Determine the (x, y) coordinate at the center of the cell enclosing the given text.  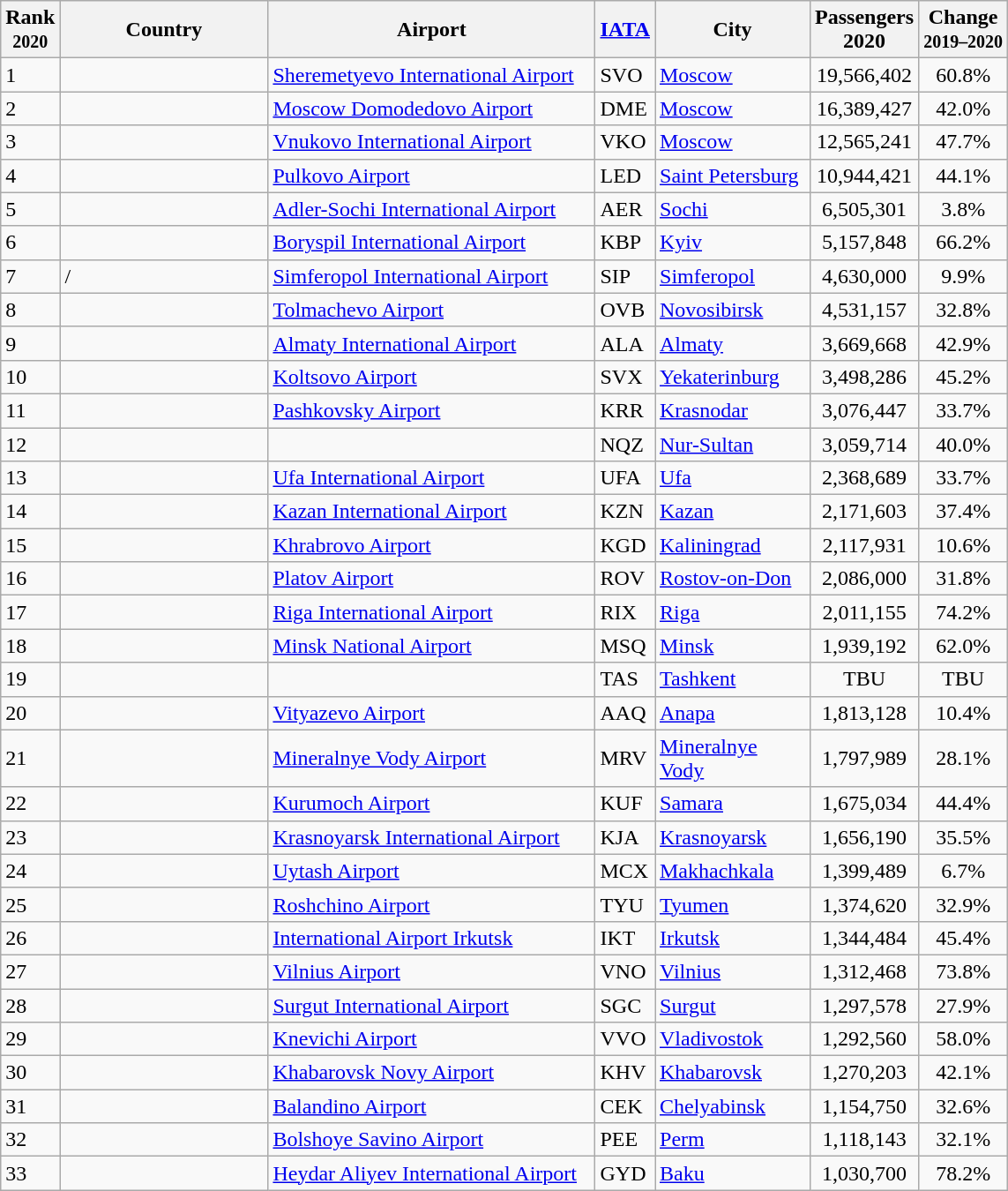
21 (30, 759)
Ufa (732, 478)
4 (30, 176)
AER (625, 209)
30 (30, 1073)
11 (30, 410)
1,399,489 (864, 871)
1,297,578 (864, 1005)
Kaliningrad (732, 545)
19,566,402 (864, 75)
VVO (625, 1039)
Moscow Domodedovo Airport (432, 109)
KJA (625, 837)
Adler-Sochi International Airport (432, 209)
ROV (625, 579)
15 (30, 545)
Almaty International Airport (432, 343)
1,656,190 (864, 837)
Sheremetyevo International Airport (432, 75)
MRV (625, 759)
10.4% (963, 713)
Baku (732, 1173)
Riga (732, 612)
10.6% (963, 545)
Kazan International Airport (432, 512)
Irkutsk (732, 938)
37.4% (963, 512)
GYD (625, 1173)
14 (30, 512)
Novosibirsk (732, 310)
SVO (625, 75)
26 (30, 938)
62.0% (963, 646)
1,292,560 (864, 1039)
Krasnodar (732, 410)
22 (30, 804)
KRR (625, 410)
31 (30, 1106)
9.9% (963, 276)
KUF (625, 804)
Balandino Airport (432, 1106)
Heydar Aliyev International Airport (432, 1173)
2,117,931 (864, 545)
International Airport Irkutsk (432, 938)
AAQ (625, 713)
58.0% (963, 1039)
32.6% (963, 1106)
24 (30, 871)
19 (30, 679)
SIP (625, 276)
45.4% (963, 938)
Yekaterinburg (732, 377)
1,312,468 (864, 971)
1,118,143 (864, 1140)
12 (30, 444)
42.1% (963, 1073)
27 (30, 971)
42.0% (963, 109)
Minsk National Airport (432, 646)
1,797,989 (864, 759)
Vnukovo International Airport (432, 142)
LED (625, 176)
66.2% (963, 243)
4,531,157 (864, 310)
31.8% (963, 579)
27.9% (963, 1005)
32 (30, 1140)
Kazan (732, 512)
CEK (625, 1106)
13 (30, 478)
VNO (625, 971)
23 (30, 837)
Sochi (732, 209)
Vladivostok (732, 1039)
Khabarovsk (732, 1073)
1,344,484 (864, 938)
Mineralnye Vody (732, 759)
78.2% (963, 1173)
1,030,700 (864, 1173)
2,011,155 (864, 612)
44.4% (963, 804)
3,498,286 (864, 377)
Samara (732, 804)
60.8% (963, 75)
45.2% (963, 377)
IATA (625, 30)
KGD (625, 545)
Tyumen (732, 904)
PEE (625, 1140)
6 (30, 243)
74.2% (963, 612)
10 (30, 377)
1,154,750 (864, 1106)
TAS (625, 679)
Saint Petersburg (732, 176)
28 (30, 1005)
RIX (625, 612)
SVX (625, 377)
2 (30, 109)
Vilnius (732, 971)
3,669,668 (864, 343)
Krasnoyarsk (732, 837)
33 (30, 1173)
VKO (625, 142)
Pulkovo Airport (432, 176)
1,374,620 (864, 904)
Surgut (732, 1005)
2,086,000 (864, 579)
73.8% (963, 971)
1,813,128 (864, 713)
Khabarovsk Novy Airport (432, 1073)
Chelyabinsk (732, 1106)
42.9% (963, 343)
1,675,034 (864, 804)
Mineralnye Vody Airport (432, 759)
5,157,848 (864, 243)
8 (30, 310)
Passengers2020 (864, 30)
Boryspil International Airport (432, 243)
Vilnius Airport (432, 971)
Bolshoye Savino Airport (432, 1140)
3,076,447 (864, 410)
16,389,427 (864, 109)
/ (164, 276)
Minsk (732, 646)
6,505,301 (864, 209)
Kyiv (732, 243)
7 (30, 276)
1,939,192 (864, 646)
3,059,714 (864, 444)
9 (30, 343)
28.1% (963, 759)
Khrabrovo Airport (432, 545)
29 (30, 1039)
3.8% (963, 209)
Nur-Sultan (732, 444)
Simferopol (732, 276)
Airport (432, 30)
32.1% (963, 1140)
DME (625, 109)
17 (30, 612)
Simferopol International Airport (432, 276)
12,565,241 (864, 142)
Anapa (732, 713)
16 (30, 579)
40.0% (963, 444)
44.1% (963, 176)
35.5% (963, 837)
Riga International Airport (432, 612)
Tashkent (732, 679)
Roshchino Airport (432, 904)
SGC (625, 1005)
4,630,000 (864, 276)
Almaty (732, 343)
KHV (625, 1073)
Knevichi Airport (432, 1039)
Koltsovo Airport (432, 377)
2,171,603 (864, 512)
MSQ (625, 646)
KZN (625, 512)
OVB (625, 310)
32.8% (963, 310)
Country (164, 30)
MCX (625, 871)
KBP (625, 243)
NQZ (625, 444)
20 (30, 713)
IKT (625, 938)
Pashkovsky Airport (432, 410)
TYU (625, 904)
10,944,421 (864, 176)
Rostov-on-Don (732, 579)
Rank2020 (30, 30)
1 (30, 75)
UFA (625, 478)
25 (30, 904)
Krasnoyarsk International Airport (432, 837)
City (732, 30)
5 (30, 209)
Tolmachevo Airport (432, 310)
Surgut International Airport (432, 1005)
32.9% (963, 904)
1,270,203 (864, 1073)
Perm (732, 1140)
Uytash Airport (432, 871)
Platov Airport (432, 579)
3 (30, 142)
Ufa International Airport (432, 478)
Makhachkala (732, 871)
18 (30, 646)
Change2019–2020 (963, 30)
Kurumoch Airport (432, 804)
6.7% (963, 871)
2,368,689 (864, 478)
Vityazevo Airport (432, 713)
ALA (625, 343)
47.7% (963, 142)
